Pinpoint the cell where the given text exists, returning its (x, y) midpoint coordinate. 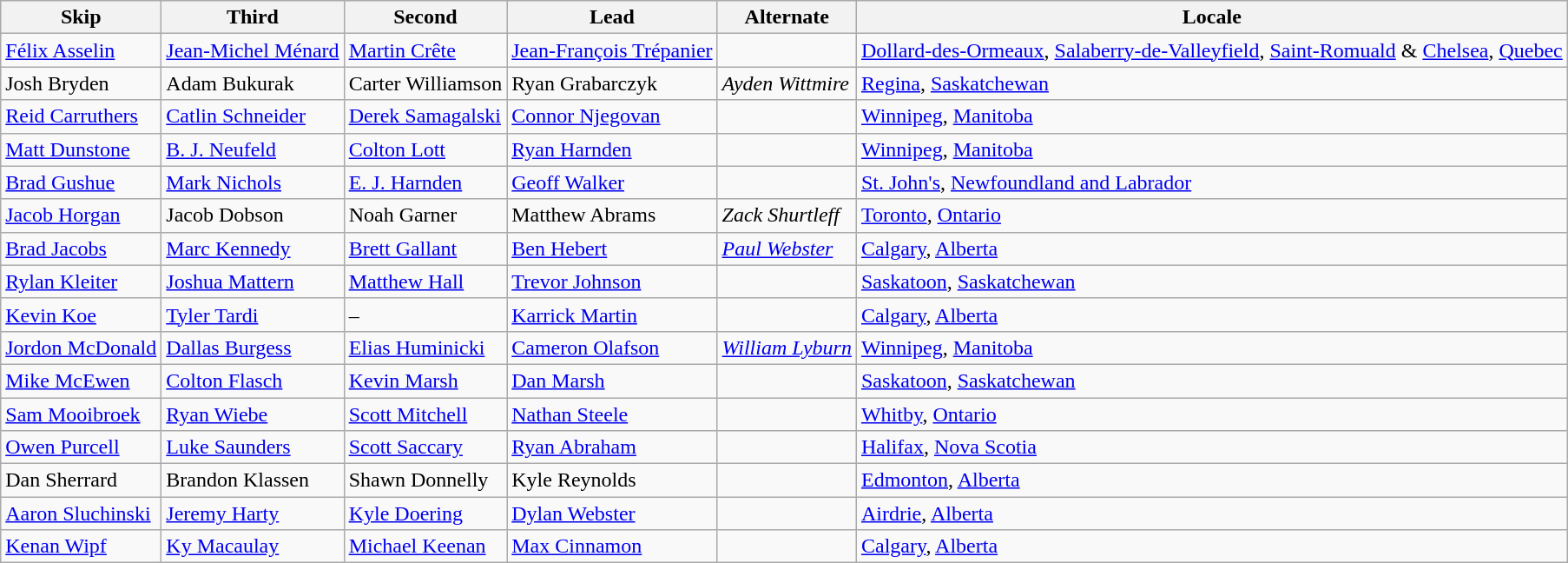
St. John's, Newfoundland and Labrador (1212, 182)
Kyle Doering (425, 513)
Jacob Horgan (82, 215)
– (425, 315)
Lead (612, 17)
Ryan Wiebe (253, 414)
B. J. Neufeld (253, 149)
Matt Dunstone (82, 149)
Airdrie, Alberta (1212, 513)
Ben Hebert (612, 248)
Geoff Walker (612, 182)
Locale (1212, 17)
Matthew Abrams (612, 215)
Jacob Dobson (253, 215)
Matthew Hall (425, 281)
Rylan Kleiter (82, 281)
Scott Saccary (425, 447)
Michael Keenan (425, 546)
Regina, Saskatchewan (1212, 83)
Paul Webster (787, 248)
Dan Marsh (612, 381)
Trevor Johnson (612, 281)
Brad Gushue (82, 182)
Noah Garner (425, 215)
Ky Macaulay (253, 546)
Nathan Steele (612, 414)
Ryan Harnden (612, 149)
Cameron Olafson (612, 348)
Skip (82, 17)
Connor Njegovan (612, 116)
Kevin Koe (82, 315)
Shawn Donnelly (425, 480)
Second (425, 17)
Mike McEwen (82, 381)
Toronto, Ontario (1212, 215)
Ryan Grabarczyk (612, 83)
William Lyburn (787, 348)
Dylan Webster (612, 513)
Scott Mitchell (425, 414)
Colton Flasch (253, 381)
Catlin Schneider (253, 116)
Karrick Martin (612, 315)
Third (253, 17)
Marc Kennedy (253, 248)
Brett Gallant (425, 248)
Kevin Marsh (425, 381)
Jean-Michel Ménard (253, 50)
Reid Carruthers (82, 116)
Josh Bryden (82, 83)
Alternate (787, 17)
Joshua Mattern (253, 281)
Jeremy Harty (253, 513)
Max Cinnamon (612, 546)
Aaron Sluchinski (82, 513)
Ayden Wittmire (787, 83)
Dollard-des-Ormeaux, Salaberry-de-Valleyfield, Saint-Romuald & Chelsea, Quebec (1212, 50)
Kyle Reynolds (612, 480)
Tyler Tardi (253, 315)
Dallas Burgess (253, 348)
Carter Williamson (425, 83)
Owen Purcell (82, 447)
Whitby, Ontario (1212, 414)
Colton Lott (425, 149)
Halifax, Nova Scotia (1212, 447)
Ryan Abraham (612, 447)
Sam Mooibroek (82, 414)
Luke Saunders (253, 447)
Kenan Wipf (82, 546)
Adam Bukurak (253, 83)
Mark Nichols (253, 182)
Brandon Klassen (253, 480)
Edmonton, Alberta (1212, 480)
Derek Samagalski (425, 116)
Elias Huminicki (425, 348)
Martin Crête (425, 50)
Dan Sherrard (82, 480)
Zack Shurtleff (787, 215)
Brad Jacobs (82, 248)
Félix Asselin (82, 50)
Jordon McDonald (82, 348)
E. J. Harnden (425, 182)
Jean-François Trépanier (612, 50)
